Provide the [X, Y] coordinate of the cell's center where the given text is located.  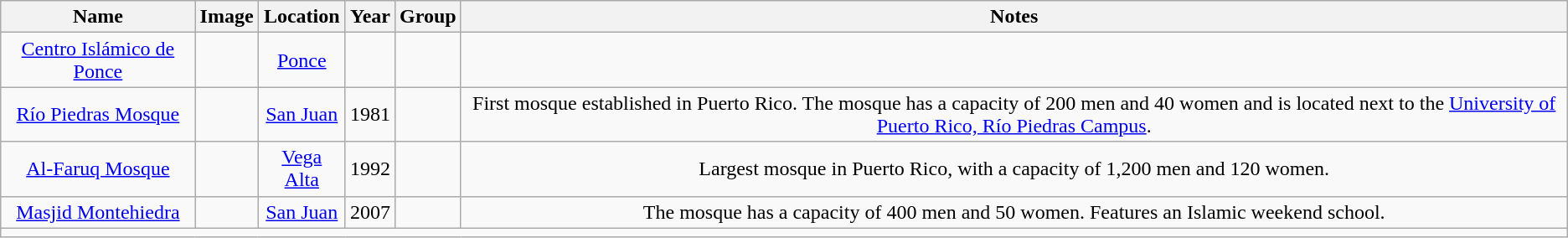
Year [370, 17]
Image [226, 17]
2007 [370, 212]
Notes [1014, 17]
Ponce [302, 60]
Centro Islámico de Ponce [98, 60]
1992 [370, 169]
Group [429, 17]
Largest mosque in Puerto Rico, with a capacity of 1,200 men and 120 women. [1014, 169]
Vega Alta [302, 169]
Río Piedras Mosque [98, 114]
Al-Faruq Mosque [98, 169]
1981 [370, 114]
Masjid Montehiedra [98, 212]
Name [98, 17]
The mosque has a capacity of 400 men and 50 women. Features an Islamic weekend school. [1014, 212]
Location [302, 17]
